Provide the (x, y) coordinate of the cell's center where the given text is located.  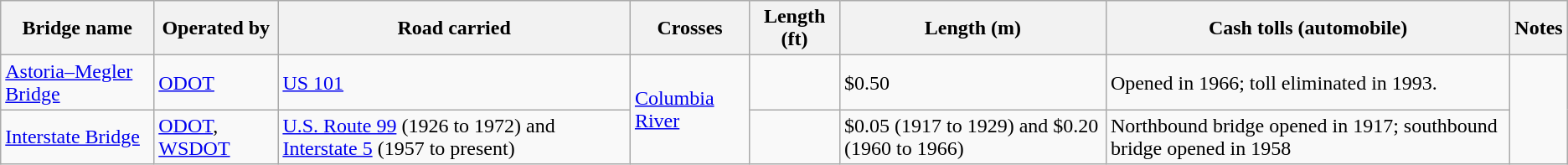
$0.50 (972, 82)
Road carried (454, 28)
Length (ft) (795, 28)
$0.05 (1917 to 1929) and $0.20 (1960 to 1966) (972, 137)
ODOT (216, 82)
Interstate Bridge (77, 137)
Operated by (216, 28)
Bridge name (77, 28)
Cash tolls (automobile) (1308, 28)
ODOT, WSDOT (216, 137)
U.S. Route 99 (1926 to 1972) and Interstate 5 (1957 to present) (454, 137)
Crosses (689, 28)
Length (m) (972, 28)
Northbound bridge opened in 1917; southbound bridge opened in 1958 (1308, 137)
US 101 (454, 82)
Astoria–Megler Bridge (77, 82)
Columbia River (689, 110)
Notes (1539, 28)
Opened in 1966; toll eliminated in 1993. (1308, 82)
